Find where the given text appears and provide that cell's center as (x, y) coordinate. 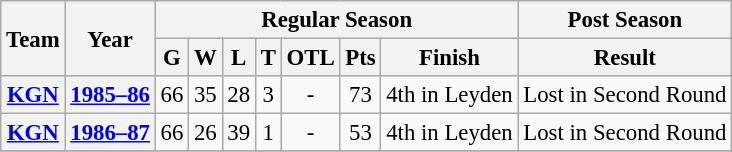
Post Season (625, 20)
1 (268, 133)
3 (268, 95)
Regular Season (336, 20)
35 (206, 95)
W (206, 58)
39 (238, 133)
53 (360, 133)
28 (238, 95)
L (238, 58)
Year (110, 38)
26 (206, 133)
Team (33, 38)
Finish (450, 58)
OTL (310, 58)
G (172, 58)
1986–87 (110, 133)
1985–86 (110, 95)
Pts (360, 58)
T (268, 58)
73 (360, 95)
Result (625, 58)
